For the text-containing cell, return its midpoint in [X, Y] coordinate format. 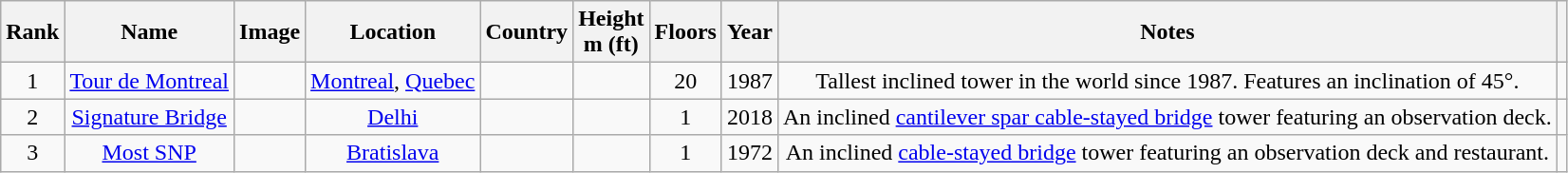
Tour de Montreal [150, 81]
3 [32, 153]
Year [750, 32]
1972 [750, 153]
Country [527, 32]
Montreal, Quebec [393, 81]
Delhi [393, 117]
Name [150, 32]
Floors [685, 32]
An inclined cantilever spar cable-stayed bridge tower featuring an observation deck. [1167, 117]
Image [270, 32]
An inclined cable-stayed bridge tower featuring an observation deck and restaurant. [1167, 153]
Most SNP [150, 153]
Notes [1167, 32]
Location [393, 32]
2018 [750, 117]
2 [32, 117]
Bratislava [393, 153]
Heightm (ft) [611, 32]
Tallest inclined tower in the world since 1987. Features an inclination of 45°. [1167, 81]
20 [685, 81]
1987 [750, 81]
Signature Bridge [150, 117]
Rank [32, 32]
